Pinpoint the cell where the given text exists, returning its (x, y) midpoint coordinate. 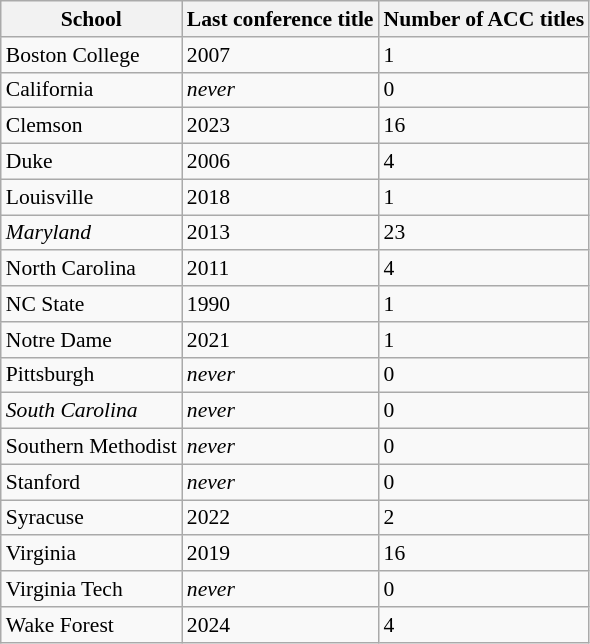
2023 (280, 126)
South Carolina (92, 411)
2019 (280, 554)
Last conference title (280, 19)
2024 (280, 625)
Syracuse (92, 518)
2 (484, 518)
Virginia (92, 554)
23 (484, 233)
California (92, 90)
NC State (92, 304)
2022 (280, 518)
2018 (280, 197)
Duke (92, 162)
Wake Forest (92, 625)
Pittsburgh (92, 375)
Clemson (92, 126)
School (92, 19)
Number of ACC titles (484, 19)
Louisville (92, 197)
Maryland (92, 233)
2021 (280, 340)
Southern Methodist (92, 447)
2006 (280, 162)
Boston College (92, 55)
Virginia Tech (92, 589)
1990 (280, 304)
North Carolina (92, 269)
Stanford (92, 482)
Notre Dame (92, 340)
2011 (280, 269)
2013 (280, 233)
2007 (280, 55)
